Pinpoint the cell where the given text exists, returning its [x, y] midpoint coordinate. 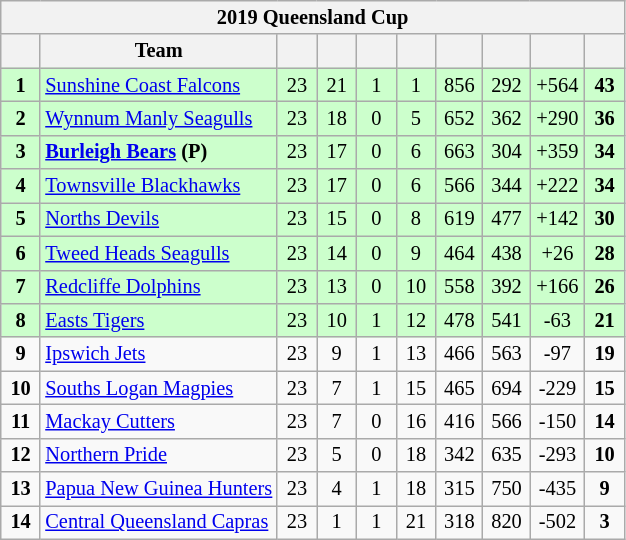
315 [460, 489]
Papua New Guinea Hunters [158, 489]
Norths Devils [158, 219]
Mackay Cutters [158, 421]
36 [605, 118]
43 [605, 85]
477 [506, 219]
563 [506, 354]
Burleigh Bears (P) [158, 152]
292 [506, 85]
+564 [558, 85]
466 [460, 354]
Townsville Blackhawks [158, 186]
26 [605, 287]
+26 [558, 253]
+222 [558, 186]
Easts Tigers [158, 320]
464 [460, 253]
Team [158, 51]
619 [460, 219]
11 [21, 421]
+290 [558, 118]
478 [460, 320]
-63 [558, 320]
Souths Logan Magpies [158, 388]
465 [460, 388]
416 [460, 421]
-502 [558, 522]
-435 [558, 489]
558 [460, 287]
541 [506, 320]
Redcliffe Dolphins [158, 287]
392 [506, 287]
344 [506, 186]
+142 [558, 219]
-293 [558, 455]
19 [605, 354]
635 [506, 455]
-150 [558, 421]
304 [506, 152]
342 [460, 455]
Tweed Heads Seagulls [158, 253]
16 [416, 421]
820 [506, 522]
Ipswich Jets [158, 354]
856 [460, 85]
750 [506, 489]
Wynnum Manly Seagulls [158, 118]
28 [605, 253]
2019 Queensland Cup [313, 17]
30 [605, 219]
694 [506, 388]
+166 [558, 287]
362 [506, 118]
+359 [558, 152]
-229 [558, 388]
Sunshine Coast Falcons [158, 85]
318 [460, 522]
438 [506, 253]
663 [460, 152]
2 [21, 118]
652 [460, 118]
-97 [558, 354]
Central Queensland Capras [158, 522]
Northern Pride [158, 455]
